Return [X, Y] of the center of cell containing provided text 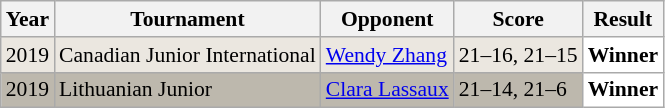
Clara Lassaux [388, 90]
Wendy Zhang [388, 55]
Opponent [388, 19]
21–16, 21–15 [518, 55]
Result [624, 19]
Score [518, 19]
Canadian Junior International [188, 55]
Tournament [188, 19]
21–14, 21–6 [518, 90]
Lithuanian Junior [188, 90]
Year [28, 19]
